Locate the cell with the specified text and output its (X, Y) center coordinate. 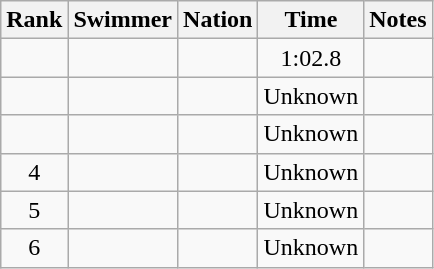
Time (311, 20)
Nation (218, 20)
Rank (34, 20)
6 (34, 248)
5 (34, 210)
4 (34, 172)
1:02.8 (311, 58)
Swimmer (123, 20)
Notes (398, 20)
